Pinpoint the cell where the given text exists, returning its (X, Y) midpoint coordinate. 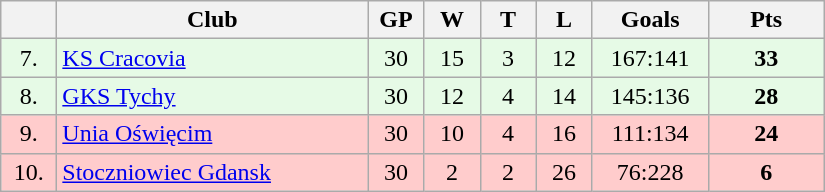
14 (564, 96)
GKS Tychy (212, 96)
9. (29, 134)
76:228 (650, 172)
15 (452, 58)
Unia Oświęcim (212, 134)
W (452, 20)
L (564, 20)
111:134 (650, 134)
Pts (766, 20)
24 (766, 134)
KS Cracovia (212, 58)
Stoczniowiec Gdansk (212, 172)
3 (508, 58)
28 (766, 96)
8. (29, 96)
26 (564, 172)
T (508, 20)
7. (29, 58)
33 (766, 58)
GP (396, 20)
16 (564, 134)
6 (766, 172)
145:136 (650, 96)
Goals (650, 20)
Club (212, 20)
167:141 (650, 58)
10 (452, 134)
10. (29, 172)
